From the cell containing the given text, extract its center point as (x, y) coordinate. 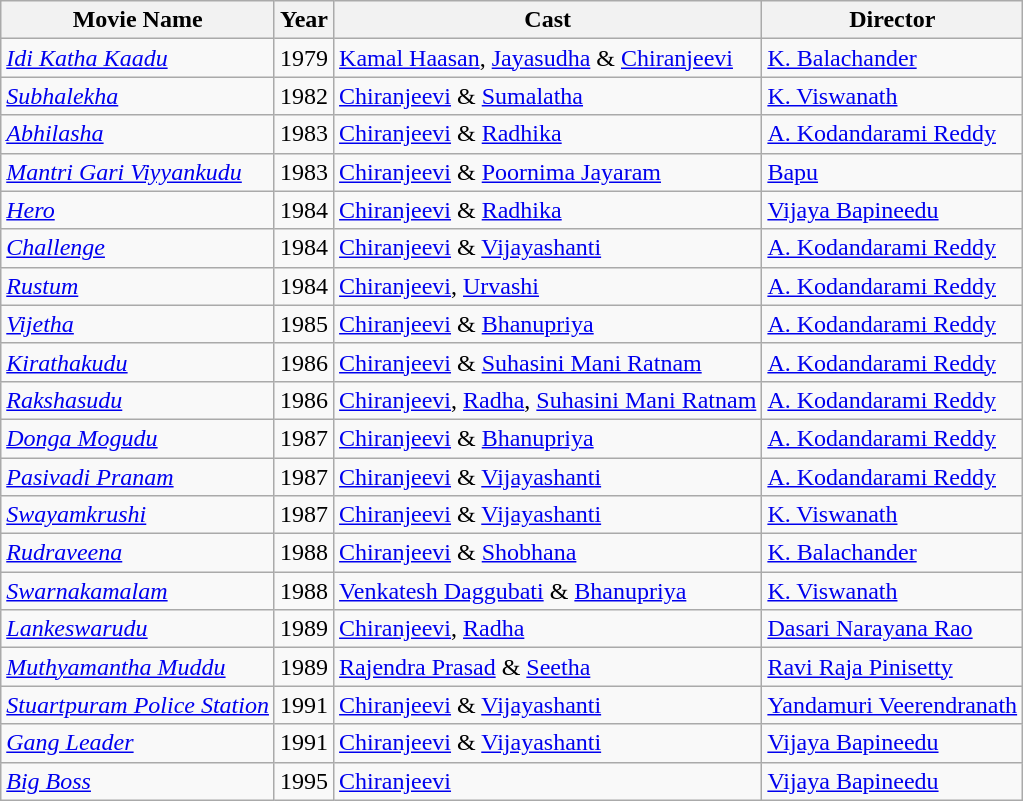
Big Boss (138, 781)
Idi Katha Kaadu (138, 58)
Rudraveena (138, 553)
Director (892, 20)
Year (304, 20)
Vijetha (138, 324)
Donga Mogudu (138, 438)
Stuartpuram Police Station (138, 705)
Chiranjeevi (548, 781)
Cast (548, 20)
Lankeswarudu (138, 629)
Yandamuri Veerendranath (892, 705)
1985 (304, 324)
Chiranjeevi & Sumalatha (548, 96)
1982 (304, 96)
Kirathakudu (138, 362)
Bapu (892, 172)
Hero (138, 210)
Kamal Haasan, Jayasudha & Chiranjeevi (548, 58)
Ravi Raja Pinisetty (892, 667)
1995 (304, 781)
Chiranjeevi & Poornima Jayaram (548, 172)
Venkatesh Daggubati & Bhanupriya (548, 591)
Rajendra Prasad & Seetha (548, 667)
Chiranjeevi & Suhasini Mani Ratnam (548, 362)
Challenge (138, 248)
Mantri Gari Viyyankudu (138, 172)
Chiranjeevi, Radha (548, 629)
Subhalekha (138, 96)
Dasari Narayana Rao (892, 629)
Muthyamantha Muddu (138, 667)
Chiranjeevi, Urvashi (548, 286)
Swayamkrushi (138, 515)
Pasivadi Pranam (138, 477)
Swarnakamalam (138, 591)
Gang Leader (138, 743)
Movie Name (138, 20)
Chiranjeevi & Shobhana (548, 553)
Abhilasha (138, 134)
1979 (304, 58)
Chiranjeevi, Radha, Suhasini Mani Ratnam (548, 400)
Rustum (138, 286)
Rakshasudu (138, 400)
